Determine the (X, Y) coordinate at the center of the cell enclosing the given text.  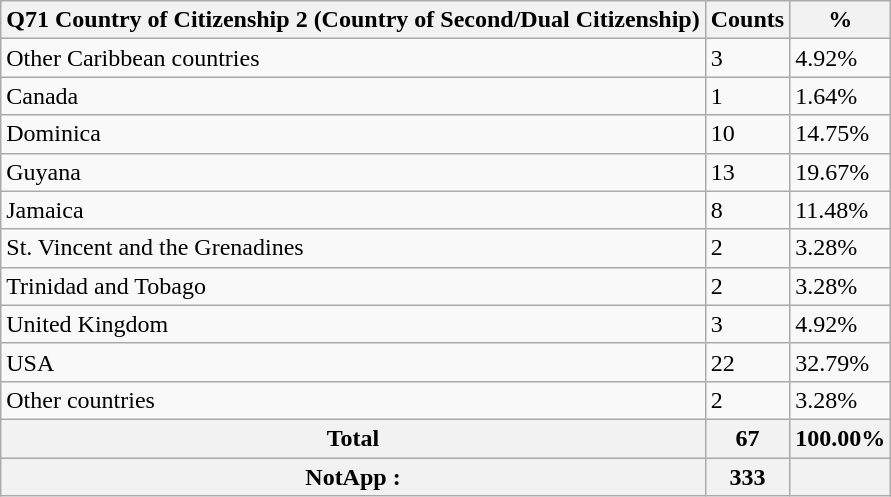
Q71 Country of Citizenship 2 (Country of Second/Dual Citizenship) (353, 20)
22 (747, 362)
United Kingdom (353, 324)
32.79% (840, 362)
8 (747, 210)
333 (747, 477)
% (840, 20)
Dominica (353, 134)
1 (747, 96)
14.75% (840, 134)
Guyana (353, 172)
Jamaica (353, 210)
Other Caribbean countries (353, 58)
11.48% (840, 210)
Total (353, 438)
100.00% (840, 438)
13 (747, 172)
1.64% (840, 96)
Other countries (353, 400)
NotApp : (353, 477)
Canada (353, 96)
67 (747, 438)
Counts (747, 20)
Trinidad and Tobago (353, 286)
19.67% (840, 172)
USA (353, 362)
10 (747, 134)
St. Vincent and the Grenadines (353, 248)
